Output the (X, Y) coordinate of the center of the cell containing the given text.  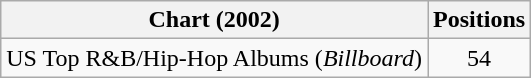
US Top R&B/Hip-Hop Albums (Billboard) (214, 58)
Chart (2002) (214, 20)
54 (480, 58)
Positions (480, 20)
